Search for the cell housing the specified text and yield its (x, y) center coordinate. 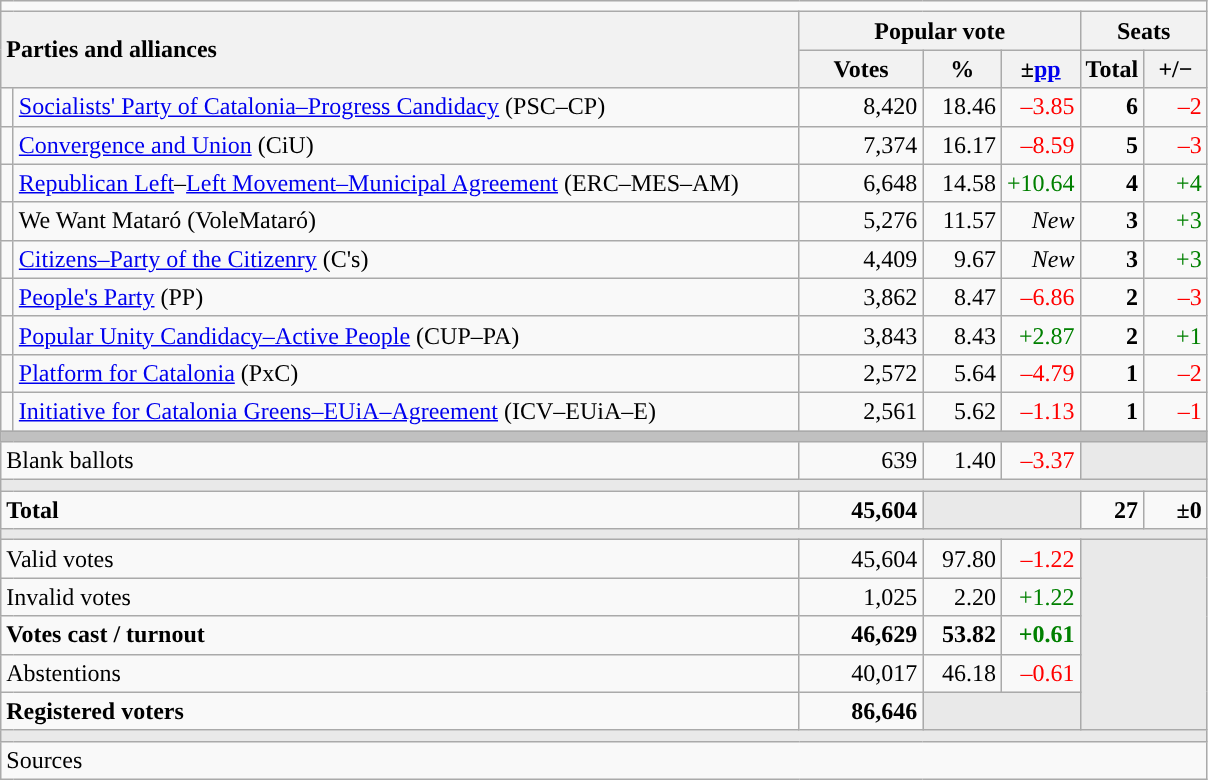
6,648 (861, 183)
5 (1112, 145)
4 (1112, 183)
Seats (1144, 31)
+2.87 (1040, 335)
Popular vote (940, 31)
1,025 (861, 597)
Registered voters (400, 711)
5,276 (861, 221)
+0.61 (1040, 635)
–6.86 (1040, 297)
–1.13 (1040, 411)
Votes cast / turnout (400, 635)
7,374 (861, 145)
Initiative for Catalonia Greens–EUiA–Agreement (ICV–EUiA–E) (406, 411)
–8.59 (1040, 145)
5.62 (962, 411)
–4.79 (1040, 373)
5.64 (962, 373)
Platform for Catalonia (PxC) (406, 373)
4,409 (861, 259)
18.46 (962, 107)
40,017 (861, 673)
Sources (604, 760)
97.80 (962, 559)
+1.22 (1040, 597)
+4 (1176, 183)
Invalid votes (400, 597)
14.58 (962, 183)
8.43 (962, 335)
People's Party (PP) (406, 297)
6 (1112, 107)
–1.22 (1040, 559)
Socialists' Party of Catalonia–Progress Candidacy (PSC–CP) (406, 107)
Republican Left–Left Movement–Municipal Agreement (ERC–MES–AM) (406, 183)
86,646 (861, 711)
2.20 (962, 597)
–1 (1176, 411)
Citizens–Party of the Citizenry (C's) (406, 259)
53.82 (962, 635)
±pp (1040, 69)
Votes (861, 69)
16.17 (962, 145)
±0 (1176, 510)
8,420 (861, 107)
Popular Unity Candidacy–Active People (CUP–PA) (406, 335)
Parties and alliances (400, 50)
3,843 (861, 335)
2,561 (861, 411)
–3.37 (1040, 461)
46,629 (861, 635)
Blank ballots (400, 461)
11.57 (962, 221)
+10.64 (1040, 183)
8.47 (962, 297)
Convergence and Union (CiU) (406, 145)
3,862 (861, 297)
1.40 (962, 461)
46.18 (962, 673)
–3.85 (1040, 107)
–0.61 (1040, 673)
9.67 (962, 259)
+1 (1176, 335)
27 (1112, 510)
+/− (1176, 69)
Valid votes (400, 559)
639 (861, 461)
Abstentions (400, 673)
We Want Mataró (VoleMataró) (406, 221)
% (962, 69)
2,572 (861, 373)
